Capture the cell that displays the provided text and extract its [X, Y] central coordinate. 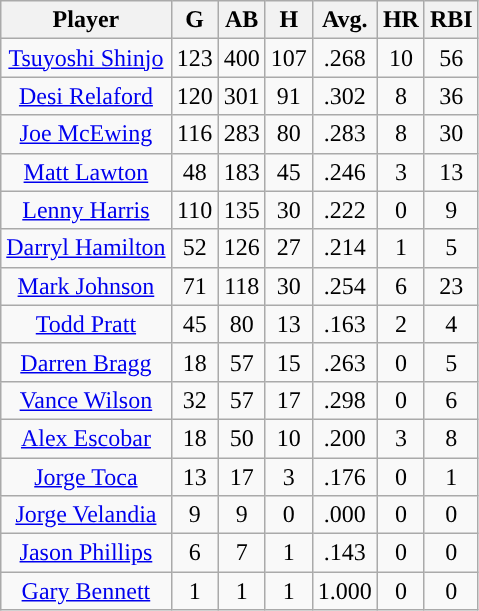
.222 [344, 210]
Joe McEwing [86, 134]
400 [242, 58]
.254 [344, 286]
Matt Lawton [86, 172]
126 [242, 248]
G [194, 20]
Desi Relaford [86, 96]
.163 [344, 324]
107 [288, 58]
110 [194, 210]
Jorge Velandia [86, 515]
Mark Johnson [86, 286]
116 [194, 134]
RBI [451, 20]
36 [451, 96]
Darren Bragg [86, 362]
183 [242, 172]
Lenny Harris [86, 210]
1.000 [344, 591]
Vance Wilson [86, 400]
2 [400, 324]
23 [451, 286]
301 [242, 96]
HR [400, 20]
.143 [344, 553]
123 [194, 58]
Avg. [344, 20]
118 [242, 286]
Alex Escobar [86, 438]
Todd Pratt [86, 324]
4 [451, 324]
AB [242, 20]
Tsuyoshi Shinjo [86, 58]
.283 [344, 134]
.246 [344, 172]
.176 [344, 477]
.200 [344, 438]
.268 [344, 58]
56 [451, 58]
.214 [344, 248]
Jason Phillips [86, 553]
52 [194, 248]
Gary Bennett [86, 591]
Jorge Toca [86, 477]
Darryl Hamilton [86, 248]
.263 [344, 362]
Player [86, 20]
7 [242, 553]
15 [288, 362]
.302 [344, 96]
27 [288, 248]
32 [194, 400]
120 [194, 96]
48 [194, 172]
71 [194, 286]
283 [242, 134]
.000 [344, 515]
91 [288, 96]
135 [242, 210]
.298 [344, 400]
H [288, 20]
50 [242, 438]
